Search for the cell housing the specified text and yield its (x, y) center coordinate. 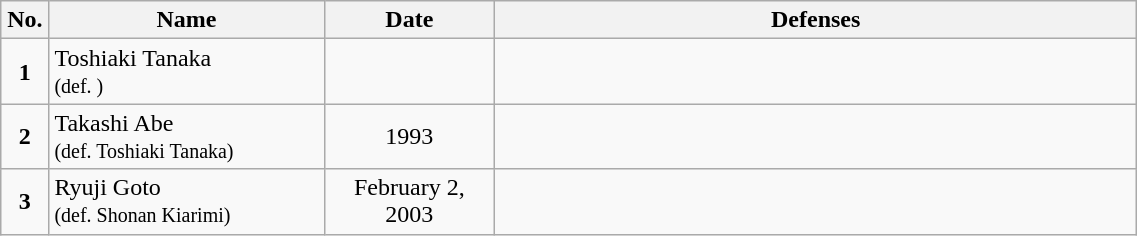
2 (25, 136)
1 (25, 72)
Toshiaki Tanaka (def. ) (186, 72)
Name (186, 20)
1993 (409, 136)
3 (25, 202)
Date (409, 20)
Ryuji Goto (def. Shonan Kiarimi) (186, 202)
February 2, 2003 (409, 202)
Takashi Abe (def. Toshiaki Tanaka) (186, 136)
Defenses (816, 20)
No. (25, 20)
